Search for the cell housing the specified text and yield its [x, y] center coordinate. 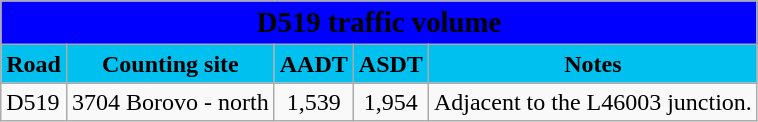
D519 traffic volume [380, 23]
Notes [592, 64]
D519 [34, 102]
1,539 [314, 102]
Counting site [170, 64]
Adjacent to the L46003 junction. [592, 102]
ASDT [390, 64]
Road [34, 64]
1,954 [390, 102]
3704 Borovo - north [170, 102]
AADT [314, 64]
